Pinpoint the cell where the given text exists, returning its [x, y] midpoint coordinate. 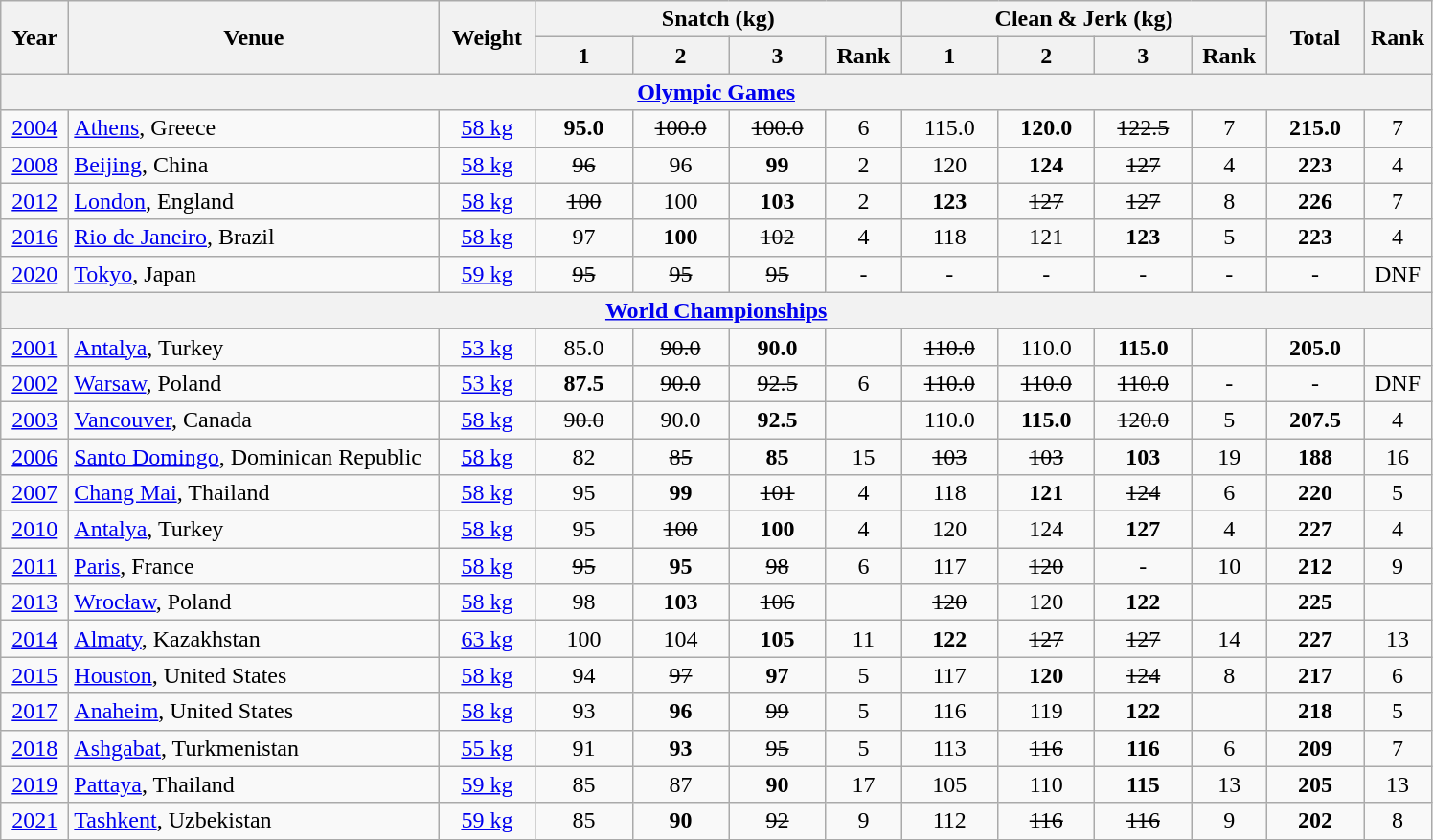
209 [1314, 748]
205 [1314, 784]
19 [1230, 457]
2017 [34, 712]
Venue [254, 37]
London, England [254, 201]
10 [1230, 566]
226 [1314, 201]
112 [950, 821]
Weight [487, 37]
55 kg [487, 748]
2014 [34, 639]
63 kg [487, 639]
106 [778, 602]
119 [1046, 712]
Total [1314, 37]
207.5 [1314, 420]
101 [778, 493]
16 [1399, 457]
202 [1314, 821]
95.0 [584, 128]
87.5 [584, 383]
14 [1230, 639]
215.0 [1314, 128]
15 [864, 457]
91 [584, 748]
225 [1314, 602]
2016 [34, 238]
94 [584, 675]
218 [1314, 712]
2015 [34, 675]
102 [778, 238]
Olympic Games [716, 92]
Wrocław, Poland [254, 602]
217 [1314, 675]
Beijing, China [254, 165]
Clean & Jerk (kg) [1084, 19]
Warsaw, Poland [254, 383]
World Championships [716, 310]
2007 [34, 493]
Year [34, 37]
Snatch (kg) [718, 19]
92 [778, 821]
Pattaya, Thailand [254, 784]
11 [864, 639]
104 [680, 639]
113 [950, 748]
205.0 [1314, 347]
2004 [34, 128]
2018 [34, 748]
2001 [34, 347]
87 [680, 784]
188 [1314, 457]
Chang Mai, Thailand [254, 493]
Athens, Greece [254, 128]
2010 [34, 530]
2012 [34, 201]
122.5 [1144, 128]
110 [1046, 784]
2019 [34, 784]
82 [584, 457]
Tashkent, Uzbekistan [254, 821]
Rio de Janeiro, Brazil [254, 238]
2011 [34, 566]
2013 [34, 602]
212 [1314, 566]
Paris, France [254, 566]
2020 [34, 274]
2008 [34, 165]
Almaty, Kazakhstan [254, 639]
Houston, United States [254, 675]
Vancouver, Canada [254, 420]
Tokyo, Japan [254, 274]
2021 [34, 821]
85.0 [584, 347]
Ashgabat, Turkmenistan [254, 748]
17 [864, 784]
220 [1314, 493]
115 [1144, 784]
2002 [34, 383]
2006 [34, 457]
Santo Domingo, Dominican Republic [254, 457]
Anaheim, United States [254, 712]
2003 [34, 420]
